Scan for the cell matching the given text and deliver its (x, y) coordinate at center. 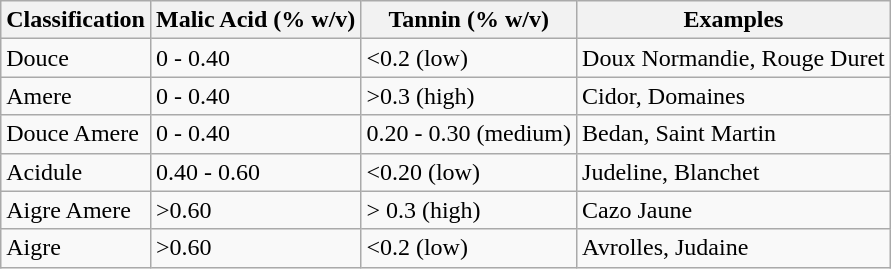
Aigre Amere (76, 210)
Malic Acid (% w/v) (255, 20)
Classification (76, 20)
Amere (76, 96)
Doux Normandie, Rouge Duret (734, 58)
Acidule (76, 172)
0.20 - 0.30 (medium) (469, 134)
Aigre (76, 248)
Cazo Jaune (734, 210)
Examples (734, 20)
Douce Amere (76, 134)
Douce (76, 58)
<0.20 (low) (469, 172)
Bedan, Saint Martin (734, 134)
Tannin (% w/v) (469, 20)
Judeline, Blanchet (734, 172)
0.40 - 0.60 (255, 172)
>0.3 (high) (469, 96)
Cidor, Domaines (734, 96)
Avrolles, Judaine (734, 248)
> 0.3 (high) (469, 210)
